Output the [X, Y] coordinate of the center of the cell containing the given text.  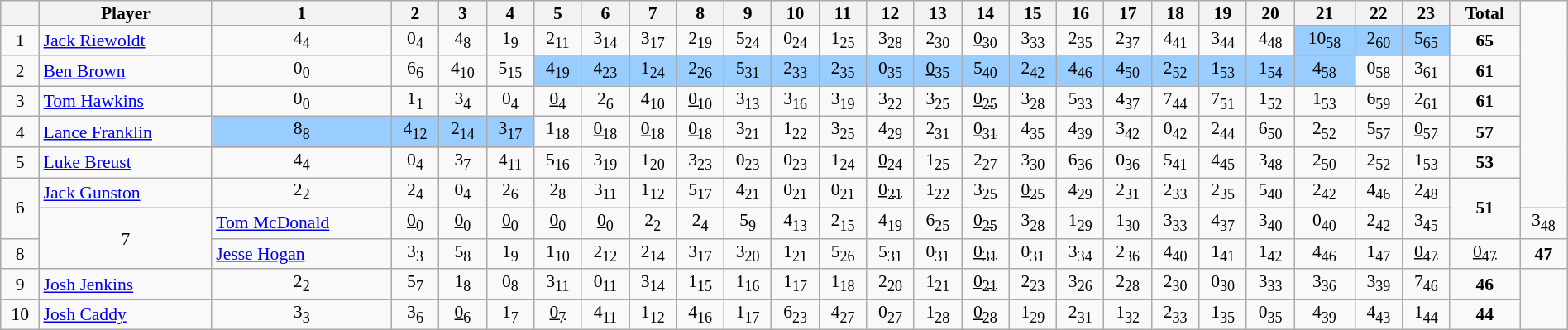
20 [1270, 13]
636 [1080, 162]
435 [1032, 132]
141 [1222, 255]
416 [700, 314]
316 [796, 101]
14 [986, 13]
261 [1426, 101]
423 [605, 71]
028 [986, 314]
248 [1426, 194]
330 [1032, 162]
441 [1174, 41]
533 [1080, 101]
Josh Caddy [126, 314]
746 [1426, 285]
625 [938, 223]
751 [1222, 101]
361 [1426, 71]
147 [1378, 255]
659 [1378, 101]
027 [890, 314]
541 [1174, 162]
517 [700, 194]
313 [748, 101]
744 [1174, 101]
220 [890, 285]
339 [1378, 285]
011 [605, 285]
Luke Breust [126, 162]
226 [700, 71]
23 [1426, 13]
340 [1270, 223]
Player [126, 13]
412 [415, 132]
345 [1426, 223]
237 [1128, 41]
212 [605, 255]
66 [415, 71]
12 [890, 13]
427 [842, 314]
413 [796, 223]
334 [1080, 255]
445 [1222, 162]
Jack Gunston [126, 194]
516 [557, 162]
042 [1174, 132]
323 [700, 162]
1058 [1325, 41]
565 [1426, 41]
244 [1222, 132]
51 [1485, 208]
223 [1032, 285]
152 [1270, 101]
450 [1128, 71]
08 [509, 285]
154 [1270, 71]
130 [1128, 223]
057 [1426, 132]
06 [463, 314]
Jesse Hogan [301, 255]
443 [1378, 314]
59 [748, 223]
448 [1270, 41]
132 [1128, 314]
526 [842, 255]
65 [1485, 41]
120 [653, 162]
34 [463, 101]
47 [1544, 255]
524 [748, 41]
48 [463, 41]
236 [1128, 255]
344 [1222, 41]
Lance Franklin [126, 132]
010 [700, 101]
421 [748, 194]
115 [700, 285]
320 [748, 255]
342 [1128, 132]
53 [1485, 162]
211 [557, 41]
321 [748, 132]
557 [1378, 132]
Total [1485, 13]
28 [557, 194]
116 [748, 285]
37 [463, 162]
040 [1325, 223]
07 [557, 314]
142 [1270, 255]
21 [1325, 13]
135 [1222, 314]
250 [1325, 162]
128 [938, 314]
322 [890, 101]
Josh Jenkins [126, 285]
623 [796, 314]
46 [1485, 285]
219 [700, 41]
15 [1032, 13]
Tom McDonald [301, 223]
515 [509, 71]
336 [1325, 285]
458 [1325, 71]
Ben Brown [126, 71]
Tom Hawkins [126, 101]
16 [1080, 13]
215 [842, 223]
13 [938, 13]
110 [557, 255]
058 [1378, 71]
228 [1128, 285]
650 [1270, 132]
440 [1174, 255]
326 [1080, 285]
144 [1426, 314]
036 [1128, 162]
227 [986, 162]
58 [463, 255]
88 [301, 132]
Jack Riewoldt [126, 41]
36 [415, 314]
260 [1378, 41]
